Locate the cell with the specified text and output its [x, y] center coordinate. 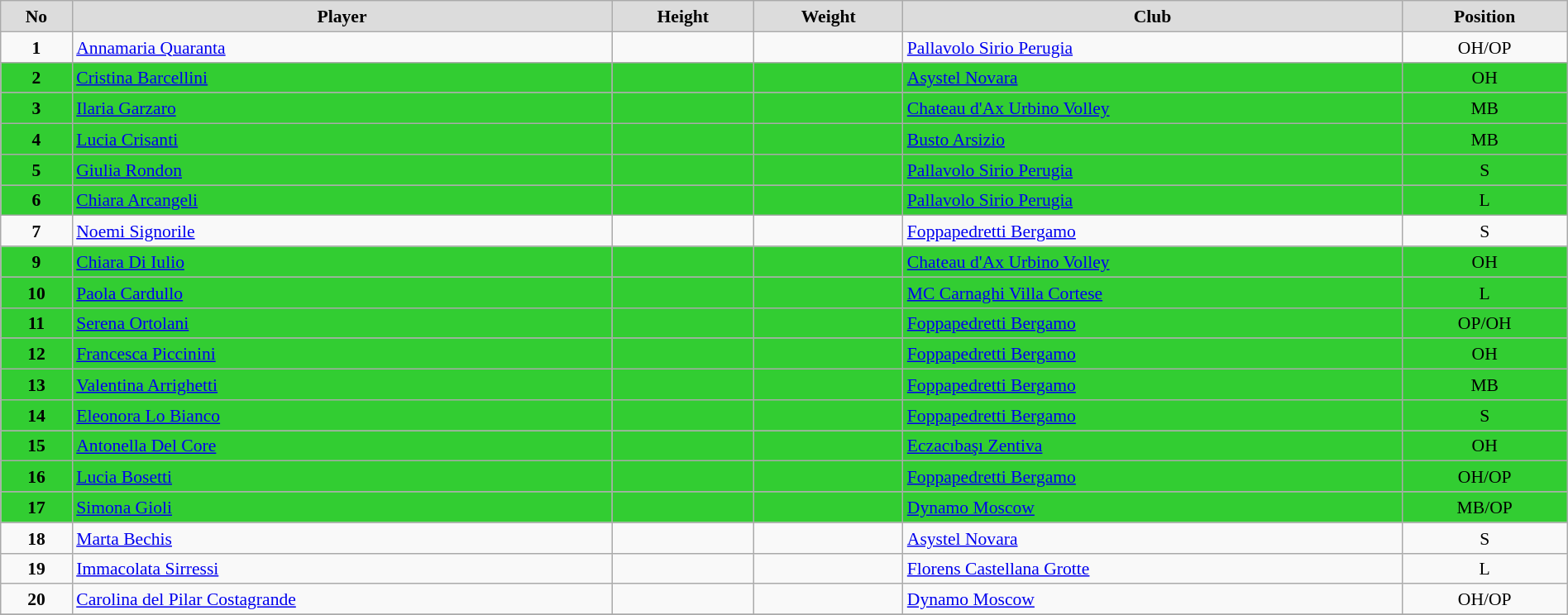
3 [36, 107]
11 [36, 322]
Valentina Arrighetti [342, 384]
13 [36, 384]
9 [36, 261]
Marta Bechis [342, 537]
18 [36, 537]
OP/OH [1484, 322]
Simona Gioli [342, 508]
16 [36, 476]
Florens Castellana Grotte [1153, 569]
4 [36, 139]
Busto Arsizio [1153, 139]
12 [36, 354]
Immacolata Sirressi [342, 569]
17 [36, 508]
14 [36, 415]
Eleonora Lo Bianco [342, 415]
7 [36, 231]
Chiara Di Iulio [342, 261]
Paola Cardullo [342, 293]
Serena Ortolani [342, 322]
Height [683, 17]
MB/OP [1484, 508]
Ilaria Garzaro [342, 107]
Cristina Barcellini [342, 78]
Giulia Rondon [342, 169]
Eczacıbaşı Zentiva [1153, 445]
20 [36, 598]
5 [36, 169]
Club [1153, 17]
6 [36, 200]
Francesca Piccinini [342, 354]
Player [342, 17]
Position [1484, 17]
No [36, 17]
Antonella Del Core [342, 445]
Carolina del Pilar Costagrande [342, 598]
15 [36, 445]
Annamaria Quaranta [342, 46]
1 [36, 46]
Weight [829, 17]
Chiara Arcangeli [342, 200]
Lucia Bosetti [342, 476]
Noemi Signorile [342, 231]
2 [36, 78]
19 [36, 569]
Lucia Crisanti [342, 139]
MC Carnaghi Villa Cortese [1153, 293]
10 [36, 293]
